Scan for the cell matching the given text and deliver its (X, Y) coordinate at center. 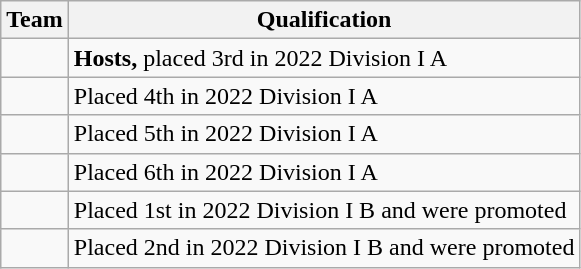
Placed 6th in 2022 Division I A (324, 172)
Placed 1st in 2022 Division I B and were promoted (324, 210)
Team (35, 20)
Hosts, placed 3rd in 2022 Division I A (324, 58)
Qualification (324, 20)
Placed 2nd in 2022 Division I B and were promoted (324, 248)
Placed 4th in 2022 Division I A (324, 96)
Placed 5th in 2022 Division I A (324, 134)
